Search for the cell housing the specified text and yield its (x, y) center coordinate. 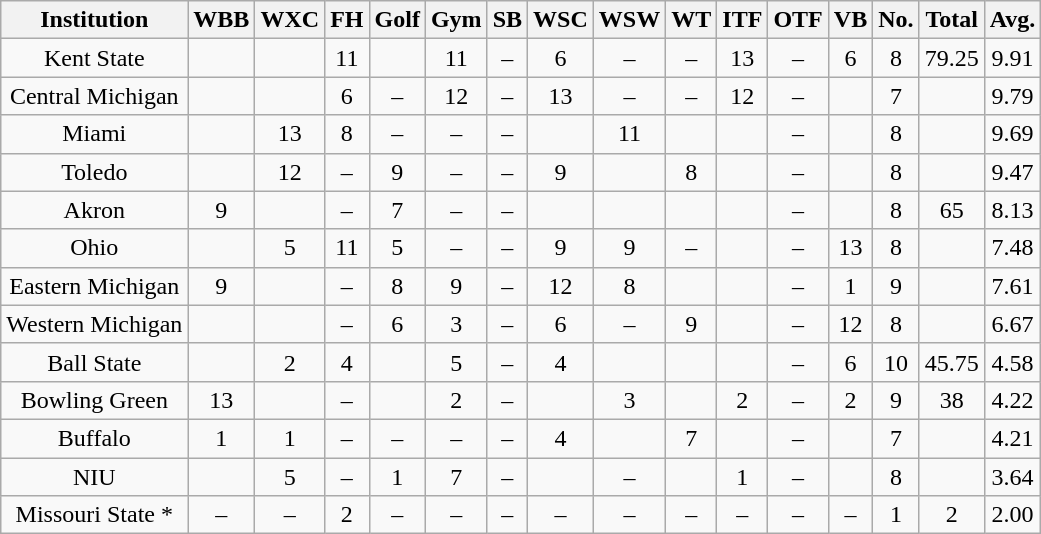
Missouri State * (94, 515)
FH (347, 20)
45.75 (952, 362)
2.00 (1012, 515)
4.22 (1012, 400)
8.13 (1012, 210)
65 (952, 210)
Ball State (94, 362)
NIU (94, 477)
9.69 (1012, 134)
10 (896, 362)
Total (952, 20)
WBB (222, 20)
Ohio (94, 248)
9.79 (1012, 96)
Buffalo (94, 438)
9.91 (1012, 58)
WT (692, 20)
7.61 (1012, 286)
WXC (290, 20)
Bowling Green (94, 400)
9.47 (1012, 172)
7.48 (1012, 248)
Gym (456, 20)
Toledo (94, 172)
OTF (798, 20)
SB (507, 20)
WSW (629, 20)
WSC (561, 20)
No. (896, 20)
79.25 (952, 58)
VB (850, 20)
6.67 (1012, 324)
Golf (397, 20)
Kent State (94, 58)
38 (952, 400)
Institution (94, 20)
Avg. (1012, 20)
Miami (94, 134)
Central Michigan (94, 96)
Western Michigan (94, 324)
ITF (742, 20)
4.21 (1012, 438)
4.58 (1012, 362)
Eastern Michigan (94, 286)
3.64 (1012, 477)
Akron (94, 210)
